Scan for the cell matching the given text and deliver its (x, y) coordinate at center. 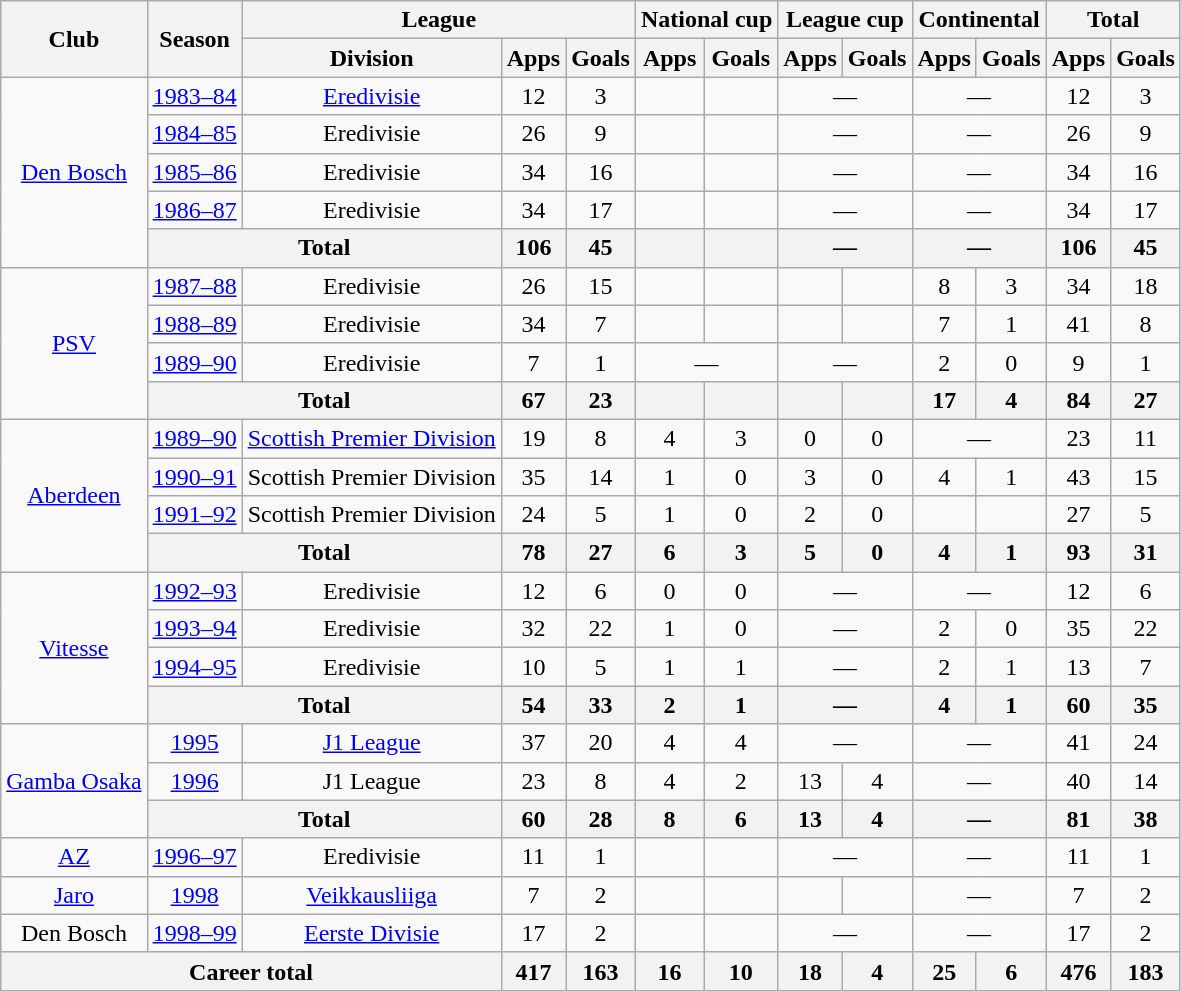
1995 (194, 743)
93 (1078, 553)
1984–85 (194, 134)
Vitesse (74, 648)
54 (533, 705)
1987–88 (194, 286)
28 (601, 819)
Continental (979, 20)
163 (601, 971)
PSV (74, 343)
League (438, 20)
1992–93 (194, 591)
Career total (251, 971)
Division (372, 58)
Jaro (74, 895)
40 (1078, 781)
20 (601, 743)
1996–97 (194, 857)
81 (1078, 819)
AZ (74, 857)
84 (1078, 400)
Aberdeen (74, 495)
1998 (194, 895)
19 (533, 438)
League cup (845, 20)
1991–92 (194, 515)
33 (601, 705)
37 (533, 743)
1994–95 (194, 667)
25 (944, 971)
National cup (706, 20)
Eerste Divisie (372, 933)
78 (533, 553)
Club (74, 39)
1985–86 (194, 172)
67 (533, 400)
43 (1078, 477)
Gamba Osaka (74, 781)
1986–87 (194, 210)
32 (533, 629)
31 (1146, 553)
1996 (194, 781)
Veikkausliiga (372, 895)
417 (533, 971)
1988–89 (194, 324)
183 (1146, 971)
1983–84 (194, 96)
1990–91 (194, 477)
1993–94 (194, 629)
476 (1078, 971)
1998–99 (194, 933)
Season (194, 39)
38 (1146, 819)
